Scan for the cell matching the given text and deliver its (x, y) coordinate at center. 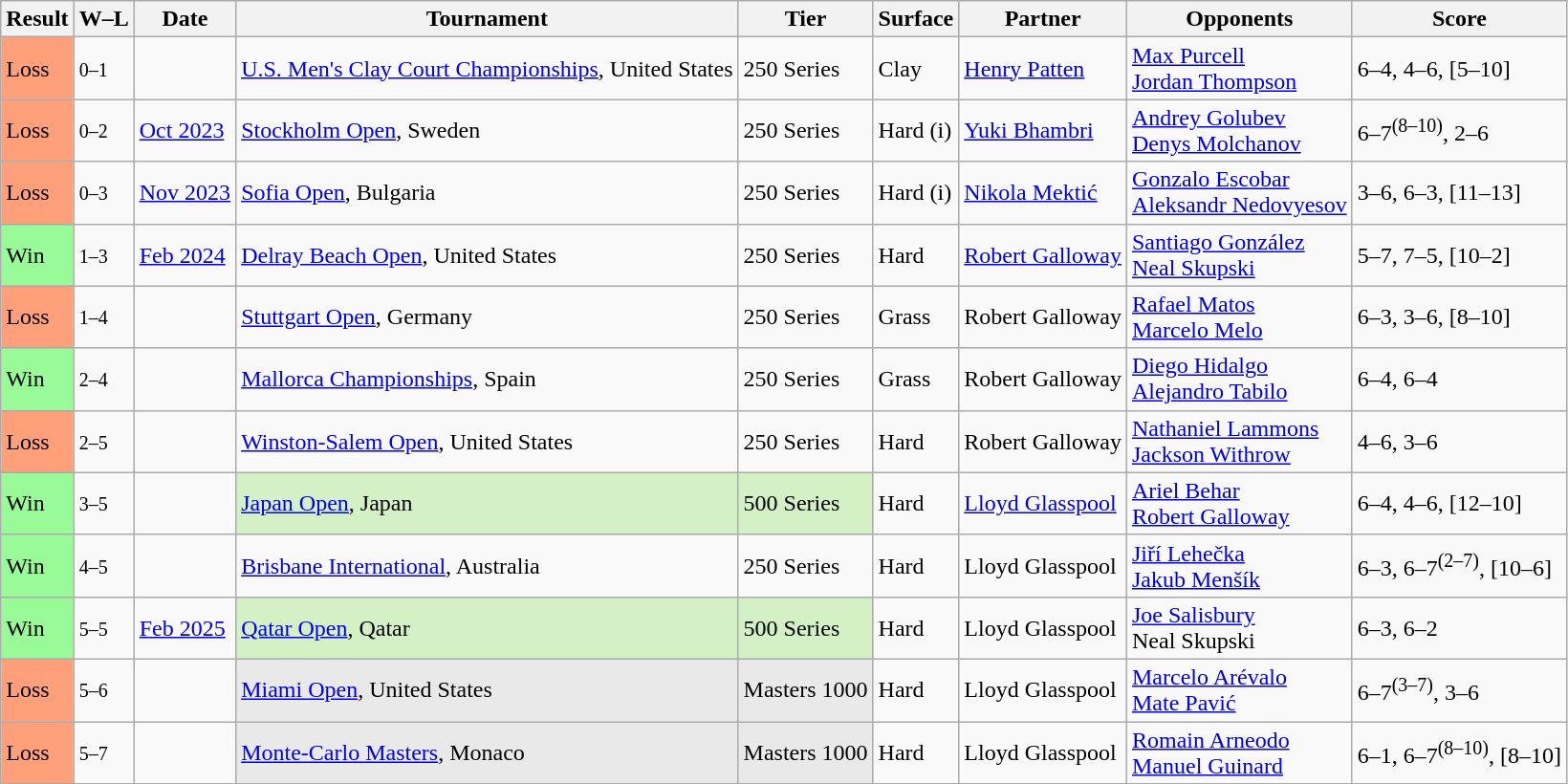
Winston-Salem Open, United States (488, 442)
6–1, 6–7(8–10), [8–10] (1459, 751)
0–2 (103, 130)
5–7 (103, 751)
5–6 (103, 690)
Date (185, 19)
6–3, 3–6, [8–10] (1459, 317)
2–4 (103, 379)
Tier (805, 19)
Clay (916, 69)
6–4, 4–6, [5–10] (1459, 69)
Feb 2025 (185, 627)
Opponents (1239, 19)
Rafael Matos Marcelo Melo (1239, 317)
Result (37, 19)
Santiago González Neal Skupski (1239, 254)
Oct 2023 (185, 130)
6–7(8–10), 2–6 (1459, 130)
Tournament (488, 19)
Nov 2023 (185, 193)
Score (1459, 19)
Nikola Mektić (1043, 193)
Gonzalo Escobar Aleksandr Nedovyesov (1239, 193)
Joe Salisbury Neal Skupski (1239, 627)
0–1 (103, 69)
Stuttgart Open, Germany (488, 317)
Japan Open, Japan (488, 503)
W–L (103, 19)
Stockholm Open, Sweden (488, 130)
Qatar Open, Qatar (488, 627)
5–5 (103, 627)
4–5 (103, 566)
U.S. Men's Clay Court Championships, United States (488, 69)
2–5 (103, 442)
Delray Beach Open, United States (488, 254)
1–4 (103, 317)
Partner (1043, 19)
Miami Open, United States (488, 690)
3–6, 6–3, [11–13] (1459, 193)
Marcelo Arévalo Mate Pavić (1239, 690)
Henry Patten (1043, 69)
6–4, 4–6, [12–10] (1459, 503)
Monte-Carlo Masters, Monaco (488, 751)
Andrey Golubev Denys Molchanov (1239, 130)
Surface (916, 19)
Nathaniel Lammons Jackson Withrow (1239, 442)
Feb 2024 (185, 254)
5–7, 7–5, [10–2] (1459, 254)
3–5 (103, 503)
4–6, 3–6 (1459, 442)
Romain Arneodo Manuel Guinard (1239, 751)
6–4, 6–4 (1459, 379)
6–3, 6–2 (1459, 627)
Brisbane International, Australia (488, 566)
Max Purcell Jordan Thompson (1239, 69)
0–3 (103, 193)
6–3, 6–7(2–7), [10–6] (1459, 566)
Diego Hidalgo Alejandro Tabilo (1239, 379)
Jiří Lehečka Jakub Menšík (1239, 566)
1–3 (103, 254)
Mallorca Championships, Spain (488, 379)
Ariel Behar Robert Galloway (1239, 503)
Yuki Bhambri (1043, 130)
Sofia Open, Bulgaria (488, 193)
6–7(3–7), 3–6 (1459, 690)
